Return [x, y] of the center of cell containing provided text 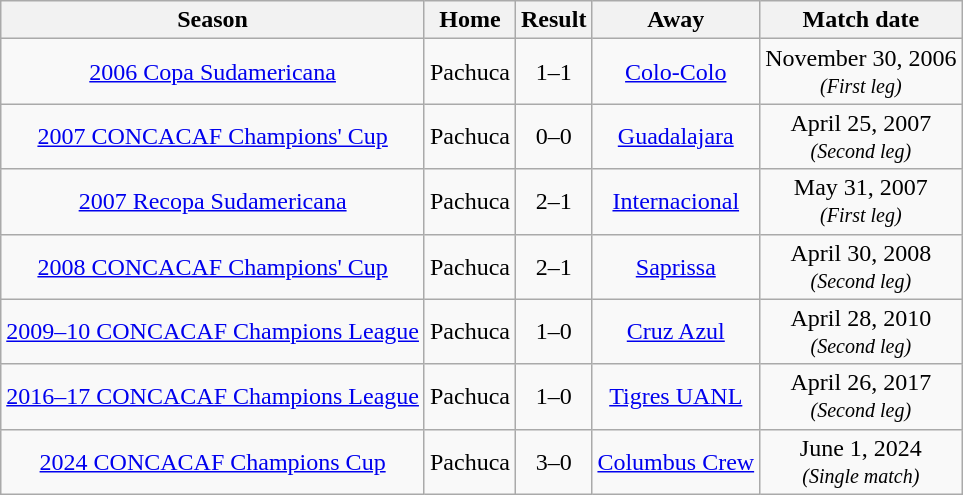
Result [554, 20]
2024 CONCACAF Champions Cup [213, 462]
2016–17 CONCACAF Champions League [213, 396]
Guadalajara [676, 136]
2007 CONCACAF Champions' Cup [213, 136]
November 30, 2006(First leg) [861, 72]
April 26, 2017(Second leg) [861, 396]
3–0 [554, 462]
2007 Recopa Sudamericana [213, 202]
Season [213, 20]
2008 CONCACAF Champions' Cup [213, 266]
Colo-Colo [676, 72]
Tigres UANL [676, 396]
Match date [861, 20]
Saprissa [676, 266]
April 25, 2007(Second leg) [861, 136]
Away [676, 20]
June 1, 2024(Single match) [861, 462]
2009–10 CONCACAF Champions League [213, 332]
Home [470, 20]
1–1 [554, 72]
2006 Copa Sudamericana [213, 72]
May 31, 2007(First leg) [861, 202]
April 28, 2010(Second leg) [861, 332]
Internacional [676, 202]
Columbus Crew [676, 462]
Cruz Azul [676, 332]
April 30, 2008(Second leg) [861, 266]
0–0 [554, 136]
